Capture the cell that displays the provided text and extract its (X, Y) central coordinate. 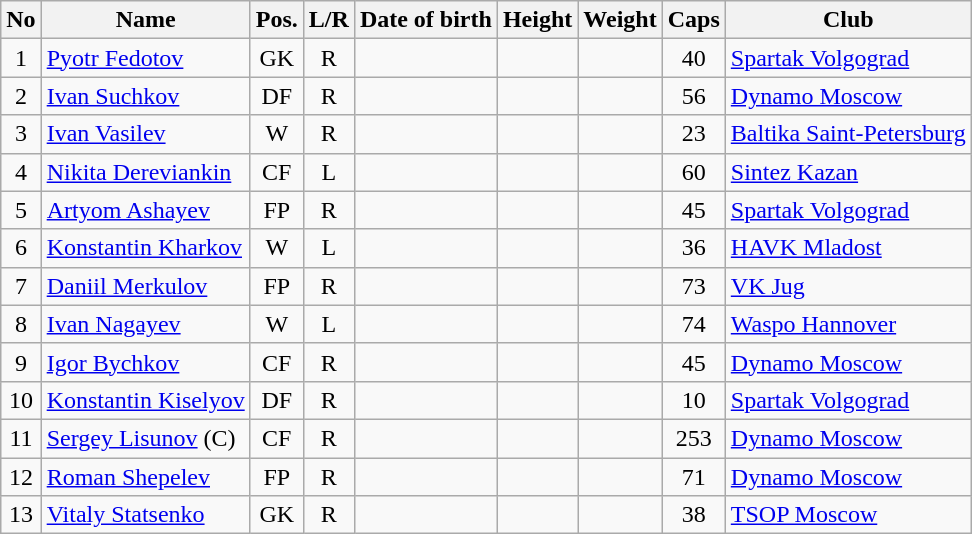
3 (21, 134)
Konstantin Kharkov (146, 248)
Sintez Kazan (848, 172)
Waspo Hannover (848, 324)
Pyotr Fedotov (146, 58)
Roman Shepelev (146, 477)
L/R (328, 20)
6 (21, 248)
Pos. (276, 20)
9 (21, 362)
Konstantin Kiselyov (146, 400)
Ivan Nagayev (146, 324)
13 (21, 515)
Ivan Suchkov (146, 96)
5 (21, 210)
60 (694, 172)
4 (21, 172)
7 (21, 286)
Caps (694, 20)
Ivan Vasilev (146, 134)
Igor Bychkov (146, 362)
Height (537, 20)
71 (694, 477)
Daniil Merkulov (146, 286)
VK Jug (848, 286)
TSOP Moscow (848, 515)
Weight (620, 20)
8 (21, 324)
23 (694, 134)
73 (694, 286)
11 (21, 438)
36 (694, 248)
56 (694, 96)
1 (21, 58)
Sergey Lisunov (C) (146, 438)
Baltika Saint-Petersburg (848, 134)
38 (694, 515)
12 (21, 477)
No (21, 20)
Nikita Dereviankin (146, 172)
253 (694, 438)
2 (21, 96)
Artyom Ashayev (146, 210)
40 (694, 58)
74 (694, 324)
Name (146, 20)
Date of birth (426, 20)
HAVK Mladost (848, 248)
Club (848, 20)
Vitaly Statsenko (146, 515)
